Extract the (X, Y) coordinate from the center of the cell holding the provided text.  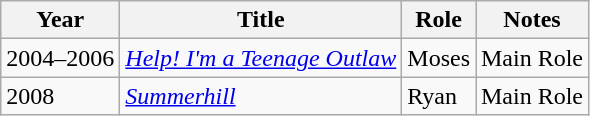
Year (60, 20)
Title (261, 20)
Moses (439, 58)
Help! I'm a Teenage Outlaw (261, 58)
2008 (60, 96)
Ryan (439, 96)
2004–2006 (60, 58)
Notes (532, 20)
Summerhill (261, 96)
Role (439, 20)
